Extract the (x, y) coordinate from the center of the cell holding the provided text.  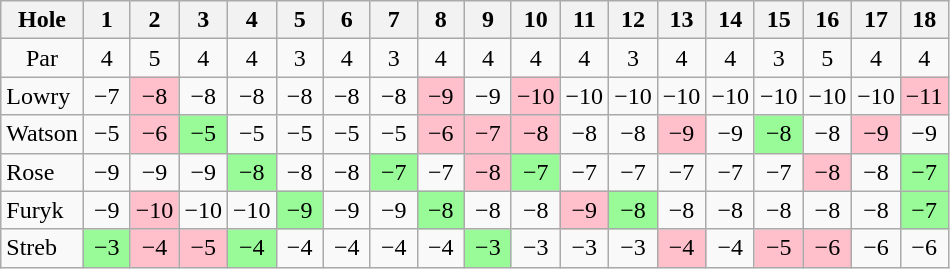
Rose (42, 172)
2 (154, 20)
−11 (924, 96)
8 (440, 20)
Hole (42, 20)
Par (42, 58)
Furyk (42, 210)
16 (828, 20)
15 (778, 20)
13 (682, 20)
6 (346, 20)
12 (634, 20)
Watson (42, 134)
14 (730, 20)
7 (394, 20)
Streb (42, 248)
11 (584, 20)
9 (488, 20)
18 (924, 20)
17 (876, 20)
1 (106, 20)
10 (536, 20)
Lowry (42, 96)
